Pinpoint the cell where the given text exists, returning its [x, y] midpoint coordinate. 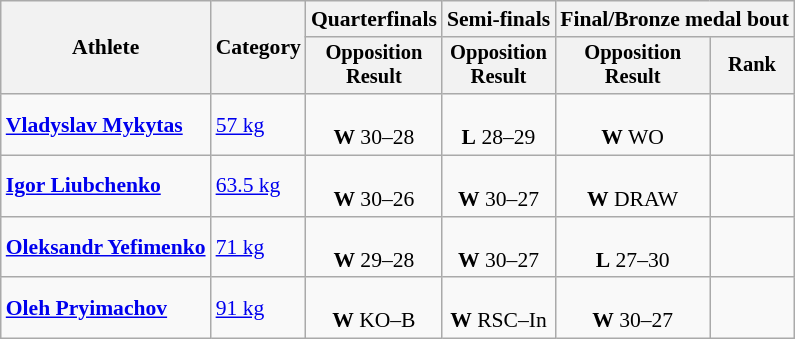
71 kg [258, 248]
Final/Bronze medal bout [674, 19]
Category [258, 48]
91 kg [258, 308]
57 kg [258, 124]
W RSC–In [498, 308]
Quarterfinals [374, 19]
Athlete [106, 48]
W 29–28 [374, 248]
W DRAW [632, 186]
Oleksandr Yefimenko [106, 248]
Semi-finals [498, 19]
63.5 kg [258, 186]
Oleh Pryimachov [106, 308]
Vladyslav Mykytas [106, 124]
Igor Liubchenko [106, 186]
W WO [632, 124]
Rank [752, 66]
W 30–26 [374, 186]
W 30–28 [374, 124]
L 28–29 [498, 124]
L 27–30 [632, 248]
W KO–B [374, 308]
